For the text-containing cell, return its midpoint in [X, Y] coordinate format. 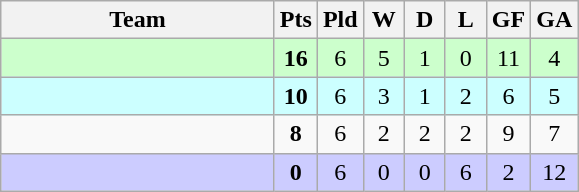
7 [554, 134]
11 [508, 58]
L [466, 20]
16 [296, 58]
9 [508, 134]
GF [508, 20]
10 [296, 96]
Pts [296, 20]
4 [554, 58]
3 [384, 96]
8 [296, 134]
GA [554, 20]
12 [554, 172]
D [424, 20]
Team [138, 20]
Pld [340, 20]
W [384, 20]
